Scan for the cell matching the given text and deliver its [X, Y] coordinate at center. 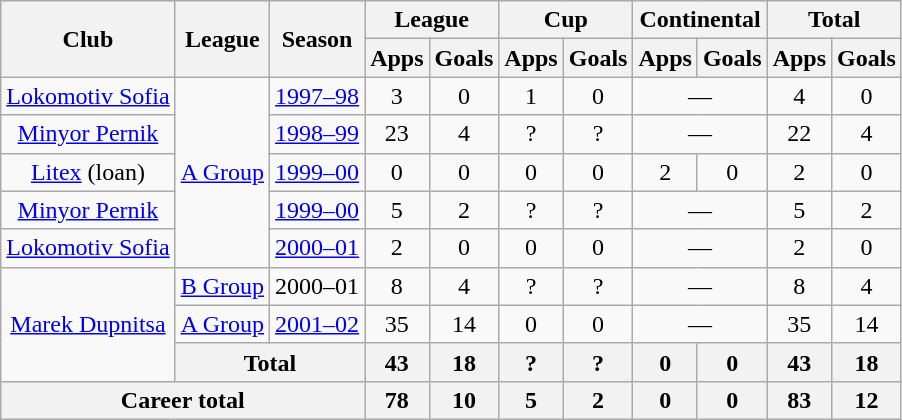
Marek Dupnitsa [88, 324]
1998–99 [318, 134]
Litex (loan) [88, 172]
Season [318, 39]
3 [397, 96]
2001–02 [318, 324]
Continental [700, 20]
Club [88, 39]
83 [799, 400]
Cup [566, 20]
78 [397, 400]
12 [867, 400]
Career total [183, 400]
1 [531, 96]
23 [397, 134]
1997–98 [318, 96]
B Group [222, 286]
22 [799, 134]
10 [464, 400]
